Provide the [x, y] coordinate of the cell's center where the given text is located.  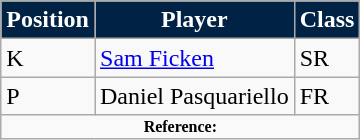
Reference: [180, 127]
K [48, 58]
Daniel Pasquariello [194, 96]
Class [327, 20]
Sam Ficken [194, 58]
Position [48, 20]
Player [194, 20]
P [48, 96]
FR [327, 96]
SR [327, 58]
